Find where the given text appears and provide that cell's center as (x, y) coordinate. 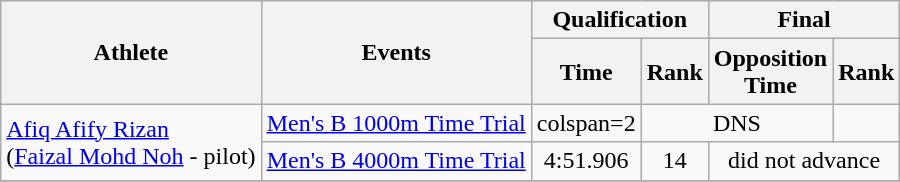
Qualification (620, 20)
Men's B 4000m Time Trial (396, 161)
OppositionTime (770, 72)
did not advance (804, 161)
4:51.906 (586, 161)
DNS (737, 123)
Final (804, 20)
Men's B 1000m Time Trial (396, 123)
colspan=2 (586, 123)
Events (396, 52)
Athlete (131, 52)
14 (674, 161)
Time (586, 72)
Afiq Afify Rizan(Faizal Mohd Noh - pilot) (131, 142)
